Locate the cell with the specified text and output its (X, Y) center coordinate. 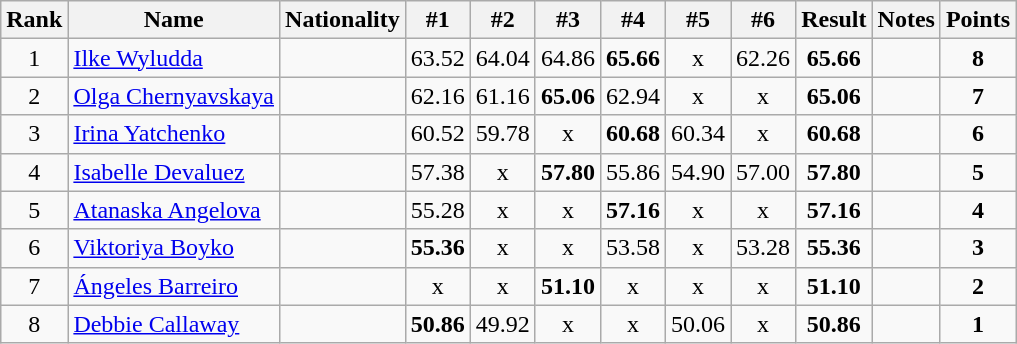
Viktoriya Boyko (174, 248)
Nationality (343, 20)
Isabelle Devaluez (174, 172)
Irina Yatchenko (174, 134)
Name (174, 20)
55.86 (632, 172)
Points (978, 20)
62.16 (438, 96)
#5 (698, 20)
63.52 (438, 58)
Olga Chernyavskaya (174, 96)
49.92 (502, 324)
Notes (906, 20)
Ilke Wyludda (174, 58)
53.58 (632, 248)
Debbie Callaway (174, 324)
62.26 (764, 58)
#6 (764, 20)
57.00 (764, 172)
57.38 (438, 172)
60.52 (438, 134)
54.90 (698, 172)
62.94 (632, 96)
64.86 (568, 58)
#3 (568, 20)
Atanaska Angelova (174, 210)
53.28 (764, 248)
61.16 (502, 96)
#4 (632, 20)
60.34 (698, 134)
55.28 (438, 210)
#1 (438, 20)
Ángeles Barreiro (174, 286)
Rank (34, 20)
59.78 (502, 134)
64.04 (502, 58)
Result (834, 20)
#2 (502, 20)
50.06 (698, 324)
